Scan for the cell matching the given text and deliver its (X, Y) coordinate at center. 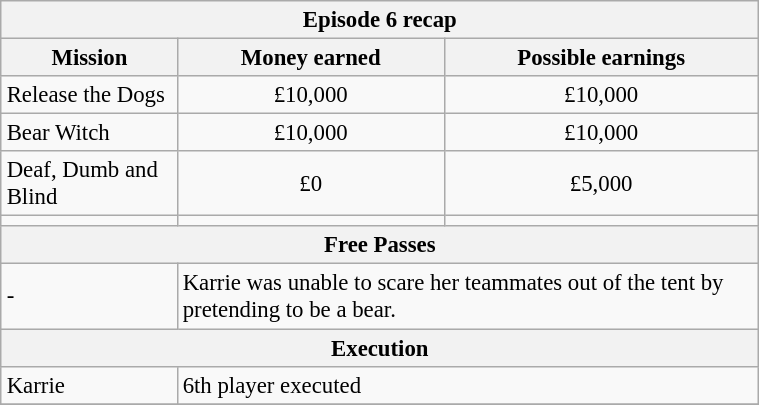
Possible earnings (601, 57)
£0 (310, 184)
6th player executed (468, 385)
Karrie was unable to scare her teammates out of the tent by pretending to be a bear. (468, 296)
Execution (380, 347)
Release the Dogs (89, 95)
Karrie (89, 385)
Money earned (310, 57)
- (89, 296)
Bear Witch (89, 133)
Deaf, Dumb and Blind (89, 184)
Free Passes (380, 245)
£5,000 (601, 184)
Episode 6 recap (380, 20)
Mission (89, 57)
